Scan for the cell matching the given text and deliver its (x, y) coordinate at center. 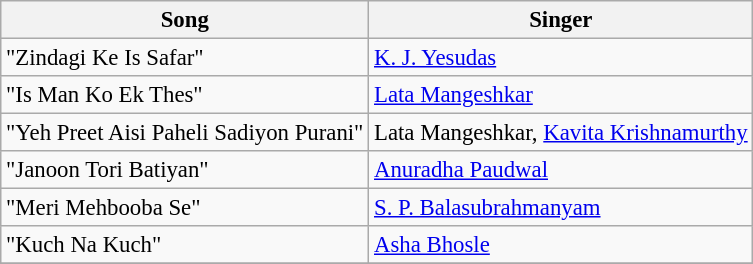
"Zindagi Ke Is Safar" (185, 58)
"Meri Mehbooba Se" (185, 208)
"Kuch Na Kuch" (185, 245)
"Is Man Ko Ek Thes" (185, 95)
Lata Mangeshkar (561, 95)
Lata Mangeshkar, Kavita Krishnamurthy (561, 133)
Anuradha Paudwal (561, 170)
"Yeh Preet Aisi Paheli Sadiyon Purani" (185, 133)
Asha Bhosle (561, 245)
S. P. Balasubrahmanyam (561, 208)
Singer (561, 20)
"Janoon Tori Batiyan" (185, 170)
K. J. Yesudas (561, 58)
Song (185, 20)
